For the text-containing cell, return its midpoint in [x, y] coordinate format. 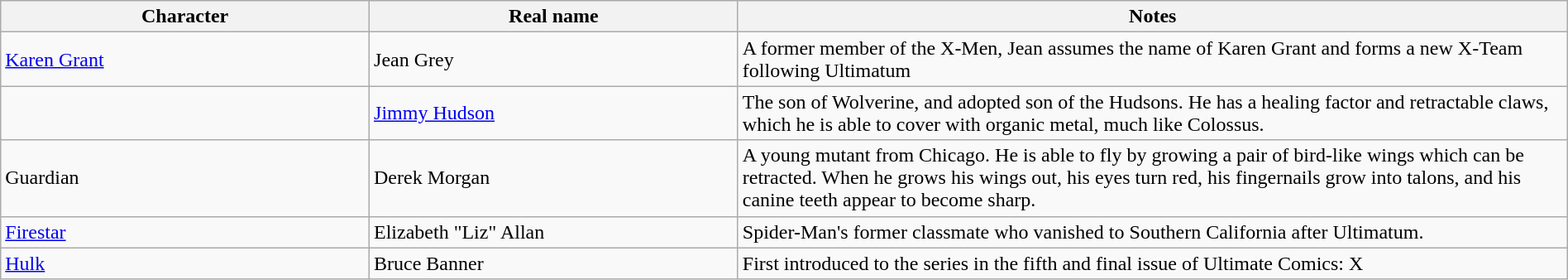
Jean Grey [554, 60]
Jimmy Hudson [554, 113]
Spider-Man's former classmate who vanished to Southern California after Ultimatum. [1153, 232]
Elizabeth "Liz" Allan [554, 232]
Bruce Banner [554, 263]
Karen Grant [185, 60]
Firestar [185, 232]
Hulk [185, 263]
Real name [554, 17]
A former member of the X-Men, Jean assumes the name of Karen Grant and forms a new X-Team following Ultimatum [1153, 60]
Guardian [185, 178]
Notes [1153, 17]
Character [185, 17]
First introduced to the series in the fifth and final issue of Ultimate Comics: X [1153, 263]
Derek Morgan [554, 178]
